Determine the [x, y] coordinate at the center of the cell enclosing the given text.  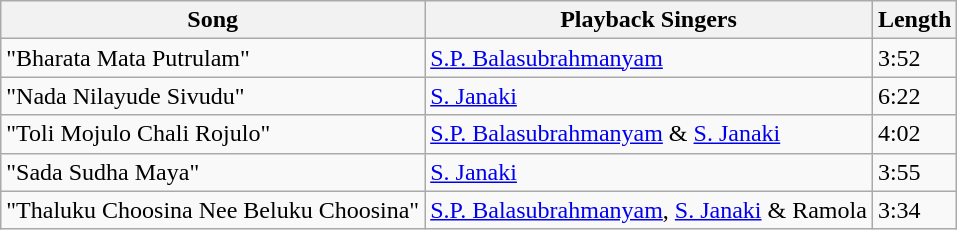
3:55 [914, 172]
"Nada Nilayude Sivudu" [213, 96]
6:22 [914, 96]
Song [213, 20]
S.P. Balasubrahmanyam, S. Janaki & Ramola [649, 210]
Length [914, 20]
S.P. Balasubrahmanyam & S. Janaki [649, 134]
S.P. Balasubrahmanyam [649, 58]
3:34 [914, 210]
Playback Singers [649, 20]
"Bharata Mata Putrulam" [213, 58]
4:02 [914, 134]
"Thaluku Choosina Nee Beluku Choosina" [213, 210]
3:52 [914, 58]
"Sada Sudha Maya" [213, 172]
"Toli Mojulo Chali Rojulo" [213, 134]
